Scan for the cell matching the given text and deliver its [X, Y] coordinate at center. 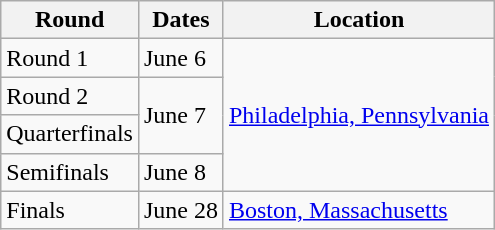
Boston, Massachusetts [358, 210]
June 28 [180, 210]
June 7 [180, 115]
June 8 [180, 172]
Dates [180, 20]
Quarterfinals [70, 134]
Location [358, 20]
Philadelphia, Pennsylvania [358, 115]
Round 1 [70, 58]
June 6 [180, 58]
Semifinals [70, 172]
Round [70, 20]
Round 2 [70, 96]
Finals [70, 210]
